Pinpoint the cell where the given text exists, returning its (X, Y) midpoint coordinate. 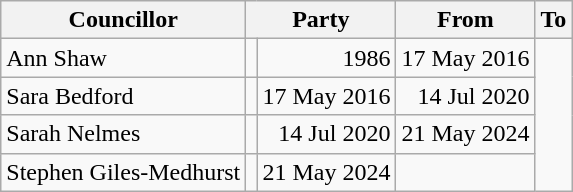
From (466, 20)
Stephen Giles-Medhurst (124, 172)
Sarah Nelmes (124, 134)
Ann Shaw (124, 58)
Councillor (124, 20)
1986 (326, 58)
To (554, 20)
Party (321, 20)
Sara Bedford (124, 96)
